Identify which cell holds the provided text, then report its [x, y] central coordinate. 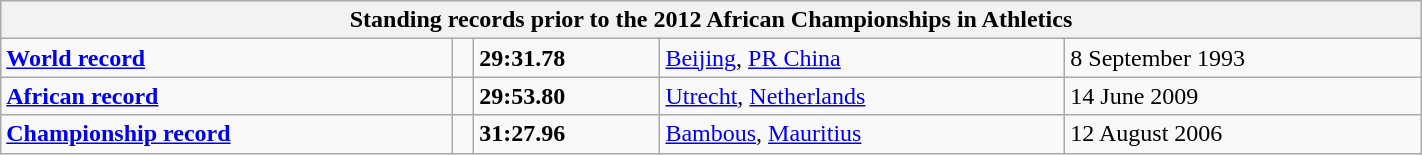
8 September 1993 [1243, 58]
World record [227, 58]
Utrecht, Netherlands [862, 96]
African record [227, 96]
29:31.78 [567, 58]
12 August 2006 [1243, 134]
Beijing, PR China [862, 58]
14 June 2009 [1243, 96]
31:27.96 [567, 134]
Bambous, Mauritius [862, 134]
Standing records prior to the 2012 African Championships in Athletics [711, 20]
Championship record [227, 134]
29:53.80 [567, 96]
